Determine the [x, y] coordinate at the center of the cell enclosing the given text.  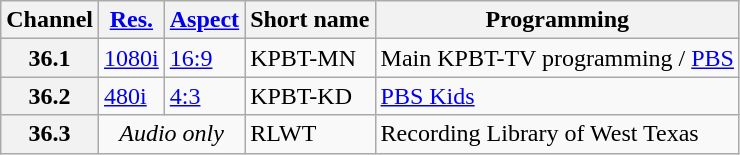
Res. [132, 20]
Audio only [172, 134]
36.2 [50, 96]
36.1 [50, 58]
16:9 [204, 58]
4:3 [204, 96]
36.3 [50, 134]
KPBT-KD [310, 96]
Channel [50, 20]
RLWT [310, 134]
Aspect [204, 20]
PBS Kids [557, 96]
KPBT-MN [310, 58]
480i [132, 96]
Main KPBT-TV programming / PBS [557, 58]
Short name [310, 20]
1080i [132, 58]
Programming [557, 20]
Recording Library of West Texas [557, 134]
